From the cell containing the given text, extract its center point as [X, Y] coordinate. 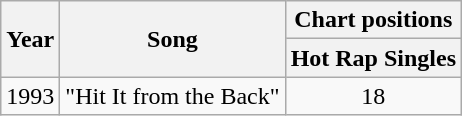
Chart positions [373, 20]
Song [172, 39]
Year [30, 39]
"Hit It from the Back" [172, 96]
Hot Rap Singles [373, 58]
1993 [30, 96]
18 [373, 96]
